Return the (x, y) coordinate for the center point of the cell that contains the specified text.  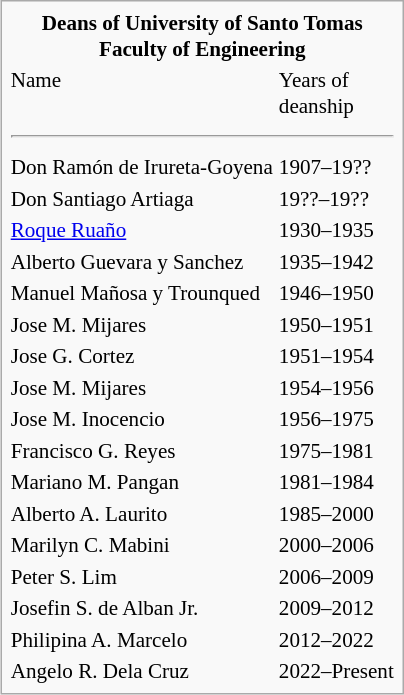
1956–1975 (336, 419)
1954–1956 (336, 387)
1907–19?? (336, 167)
Angelo R. Dela Cruz (142, 671)
2009–2012 (336, 608)
Jose G. Cortez (142, 356)
1975–1981 (336, 450)
Roque Ruaño (142, 230)
Francisco G. Reyes (142, 450)
Josefin S. de Alban Jr. (142, 608)
Mariano M. Pangan (142, 482)
2012–2022 (336, 639)
1985–2000 (336, 513)
Don Santiago Artiaga (142, 198)
1935–1942 (336, 261)
2000–2006 (336, 545)
Name (142, 93)
Marilyn C. Mabini (142, 545)
2006–2009 (336, 576)
19??–19?? (336, 198)
Jose M. Inocencio (142, 419)
Manuel Mañosa y Trounqued (142, 293)
1950–1951 (336, 324)
2022–Present (336, 671)
Years ofdeanship (336, 93)
1951–1954 (336, 356)
Philipina A. Marcelo (142, 639)
Peter S. Lim (142, 576)
1981–1984 (336, 482)
Don Ramón de Irureta-Goyena (142, 167)
1946–1950 (336, 293)
Deans of University of Santo TomasFaculty of Engineering (202, 36)
Alberto Guevara y Sanchez (142, 261)
Alberto A. Laurito (142, 513)
1930–1935 (336, 230)
